Output the (X, Y) coordinate of the center of the cell containing the given text.  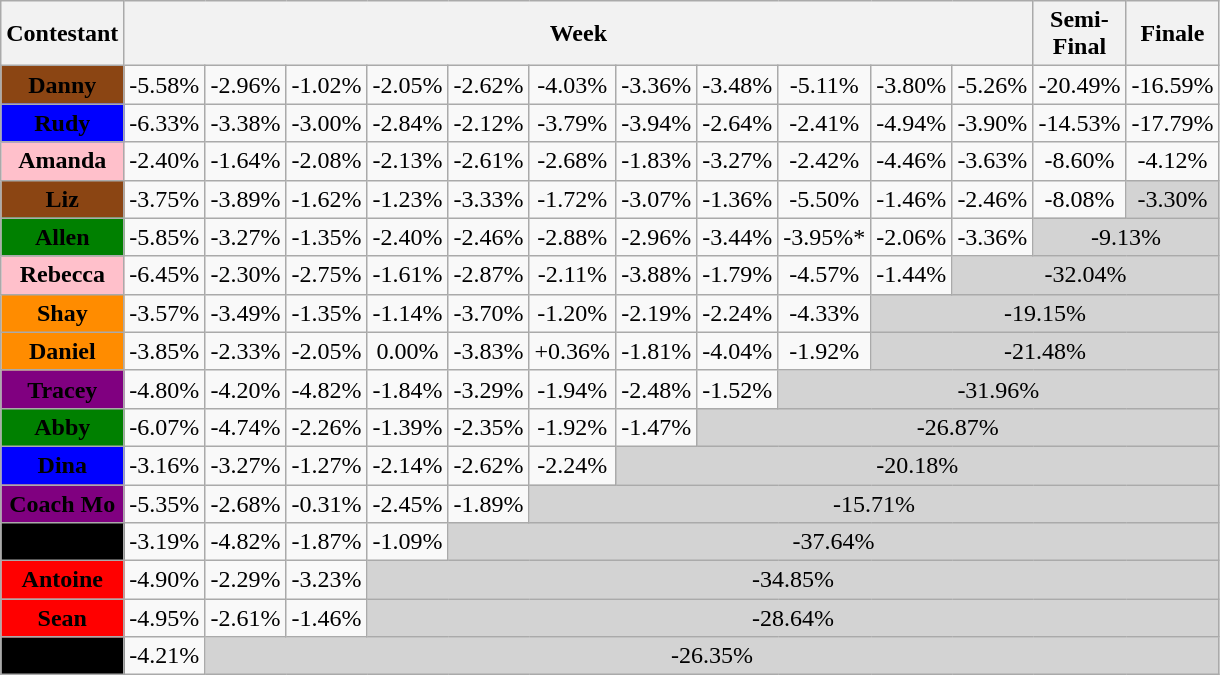
-3.95%* (824, 237)
-4.20% (246, 389)
-16.59% (1172, 85)
-17.79% (1172, 123)
-2.06% (912, 237)
-2.26% (326, 427)
-2.84% (408, 123)
Amanda (62, 161)
-1.44% (912, 275)
-2.12% (488, 123)
-1.52% (738, 389)
-32.04% (1086, 275)
-3.70% (488, 313)
-1.27% (326, 465)
Antoine (62, 580)
-5.50% (824, 199)
-2.19% (656, 313)
-1.89% (488, 503)
-4.80% (164, 389)
-3.63% (992, 161)
-1.36% (738, 199)
Daniel (62, 351)
-3.29% (488, 389)
-15.71% (874, 503)
-2.30% (246, 275)
-3.80% (912, 85)
-8.08% (1080, 199)
-5.58% (164, 85)
Tracey (62, 389)
-2.48% (656, 389)
+0.36% (572, 351)
-3.07% (656, 199)
Alexandra (62, 656)
-3.85% (164, 351)
Shay (62, 313)
-20.18% (918, 465)
Finale (1172, 34)
-1.39% (408, 427)
Liz (62, 199)
Rudy (62, 123)
-1.20% (572, 313)
-8.60% (1080, 161)
-1.47% (656, 427)
-14.53% (1080, 123)
-21.48% (1045, 351)
-1.84% (408, 389)
Rebecca (62, 275)
-2.45% (408, 503)
-4.90% (164, 580)
-1.62% (326, 199)
-1.87% (326, 542)
-2.75% (326, 275)
-5.35% (164, 503)
-6.33% (164, 123)
-3.00% (326, 123)
-3.83% (488, 351)
-26.87% (958, 427)
-1.79% (738, 275)
-4.95% (164, 618)
-3.90% (992, 123)
-2.08% (326, 161)
-1.14% (408, 313)
-2.87% (488, 275)
-1.09% (408, 542)
-0.31% (326, 503)
-6.45% (164, 275)
-1.61% (408, 275)
-4.94% (912, 123)
-1.72% (572, 199)
-1.02% (326, 85)
-2.41% (824, 123)
-5.11% (824, 85)
-4.33% (824, 313)
-3.88% (656, 275)
-4.46% (912, 161)
-9.13% (1126, 237)
-3.49% (246, 313)
-3.23% (326, 580)
-2.42% (824, 161)
-2.13% (408, 161)
-3.16% (164, 465)
-4.04% (738, 351)
-1.64% (246, 161)
-19.15% (1045, 313)
-1.83% (656, 161)
Semi-Final (1080, 34)
-2.88% (572, 237)
-31.96% (998, 389)
-3.57% (164, 313)
-4.03% (572, 85)
-26.35% (712, 656)
Contestant (62, 34)
-1.94% (572, 389)
Week (578, 34)
-4.74% (246, 427)
-5.26% (992, 85)
-2.11% (572, 275)
-4.57% (824, 275)
-3.44% (738, 237)
-2.35% (488, 427)
-1.23% (408, 199)
-20.49% (1080, 85)
-3.30% (1172, 199)
0.00% (408, 351)
Danny (62, 85)
-3.75% (164, 199)
-1.81% (656, 351)
-3.79% (572, 123)
Julio (62, 542)
-5.85% (164, 237)
-4.12% (1172, 161)
-3.89% (246, 199)
-34.85% (793, 580)
-37.64% (834, 542)
Allen (62, 237)
-28.64% (793, 618)
Dina (62, 465)
-3.38% (246, 123)
-2.64% (738, 123)
-3.94% (656, 123)
-6.07% (164, 427)
-2.14% (408, 465)
Sean (62, 618)
-3.48% (738, 85)
-2.29% (246, 580)
Coach Mo (62, 503)
Abby (62, 427)
-2.33% (246, 351)
-4.21% (164, 656)
-3.33% (488, 199)
-3.19% (164, 542)
